Pinpoint the cell where the given text exists, returning its [x, y] midpoint coordinate. 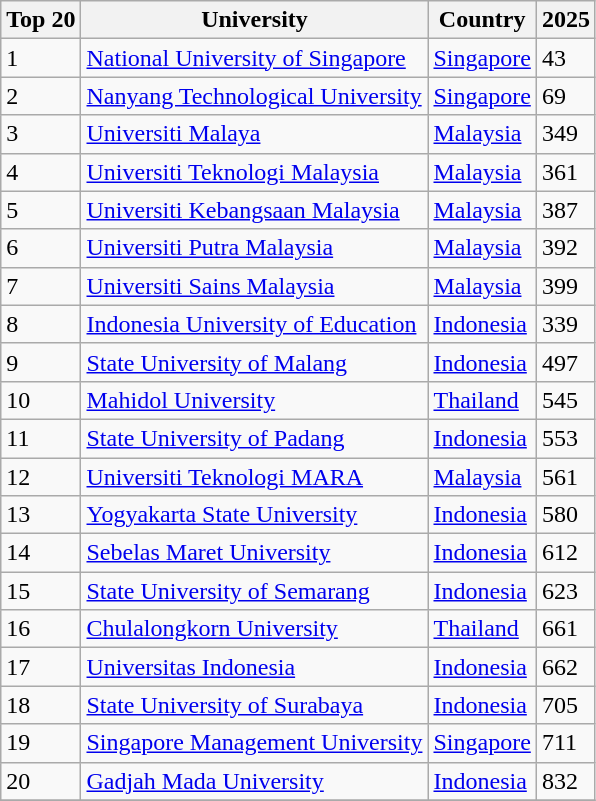
711 [566, 743]
497 [566, 362]
1 [41, 58]
553 [566, 438]
2025 [566, 20]
18 [41, 705]
349 [566, 134]
10 [41, 400]
69 [566, 96]
Universiti Malaya [254, 134]
832 [566, 781]
17 [41, 667]
580 [566, 515]
Universiti Teknologi MARA [254, 477]
State University of Surabaya [254, 705]
705 [566, 705]
Country [482, 20]
5 [41, 210]
20 [41, 781]
387 [566, 210]
392 [566, 248]
3 [41, 134]
361 [566, 172]
561 [566, 477]
339 [566, 324]
Sebelas Maret University [254, 553]
State University of Padang [254, 438]
662 [566, 667]
399 [566, 286]
6 [41, 248]
15 [41, 591]
14 [41, 553]
661 [566, 629]
Universiti Putra Malaysia [254, 248]
623 [566, 591]
Nanyang Technological University [254, 96]
Top 20 [41, 20]
4 [41, 172]
Singapore Management University [254, 743]
Yogyakarta State University [254, 515]
Chulalongkorn University [254, 629]
9 [41, 362]
2 [41, 96]
National University of Singapore [254, 58]
Mahidol University [254, 400]
12 [41, 477]
545 [566, 400]
Universiti Sains Malaysia [254, 286]
8 [41, 324]
16 [41, 629]
7 [41, 286]
University [254, 20]
43 [566, 58]
State University of Malang [254, 362]
11 [41, 438]
13 [41, 515]
612 [566, 553]
19 [41, 743]
State University of Semarang [254, 591]
Universiti Kebangsaan Malaysia [254, 210]
Gadjah Mada University [254, 781]
Universitas Indonesia [254, 667]
Universiti Teknologi Malaysia [254, 172]
Indonesia University of Education [254, 324]
